Output the [x, y] coordinate of the center of the cell containing the given text.  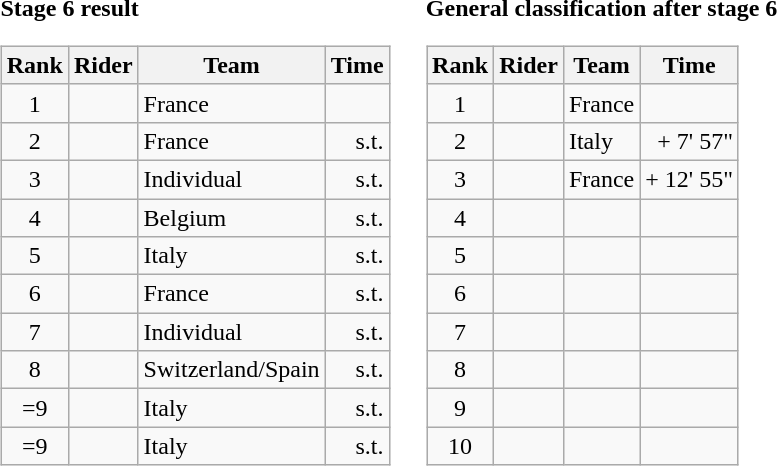
Switzerland/Spain [232, 370]
+ 7' 57" [690, 141]
Belgium [232, 217]
10 [460, 446]
+ 12' 55" [690, 179]
9 [460, 408]
